Detect which cell encompasses the target text, then output its (X, Y) center coordinate. 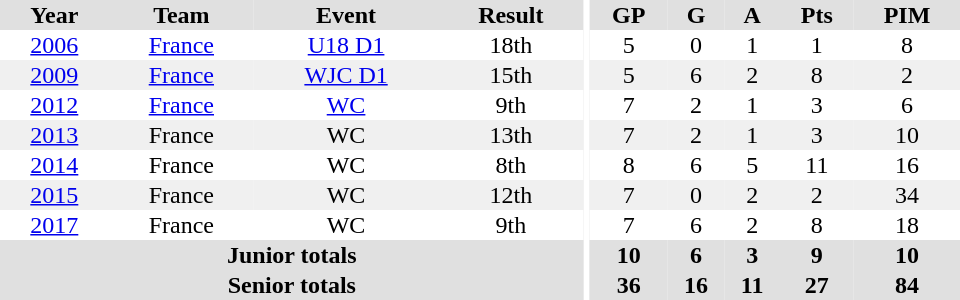
Senior totals (292, 285)
8th (511, 165)
84 (907, 285)
34 (907, 195)
A (752, 15)
9 (818, 255)
Event (346, 15)
2012 (54, 105)
Junior totals (292, 255)
U18 D1 (346, 45)
15th (511, 75)
Pts (818, 15)
2015 (54, 195)
12th (511, 195)
Result (511, 15)
18 (907, 225)
G (696, 15)
GP (628, 15)
2017 (54, 225)
36 (628, 285)
2013 (54, 135)
2014 (54, 165)
27 (818, 285)
13th (511, 135)
2006 (54, 45)
WJC D1 (346, 75)
Team (182, 15)
2009 (54, 75)
18th (511, 45)
PIM (907, 15)
Year (54, 15)
